Find where the given text appears and provide that cell's center as [x, y] coordinate. 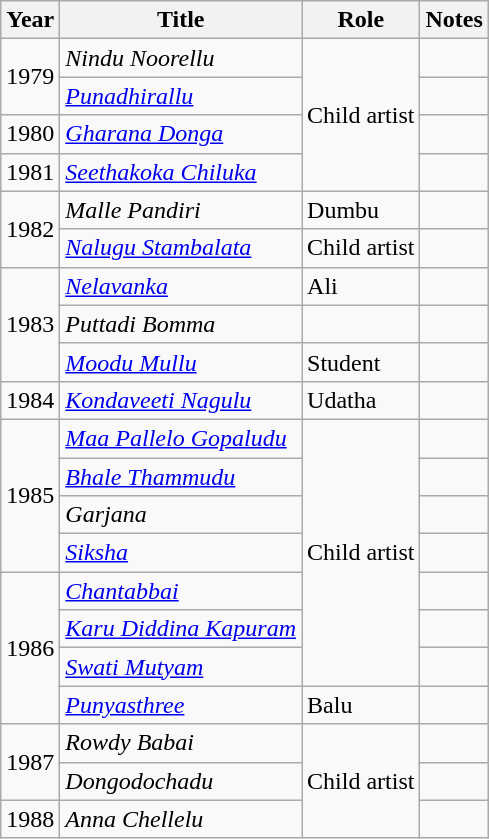
Moodu Mullu [181, 362]
Rowdy Babai [181, 743]
1979 [30, 77]
Chantabbai [181, 591]
Anna Chellelu [181, 819]
Punadhirallu [181, 96]
Nalugu Stambalata [181, 248]
1985 [30, 495]
1987 [30, 762]
Ali [361, 286]
Udatha [361, 400]
1986 [30, 648]
Puttadi Bomma [181, 324]
Balu [361, 705]
Punyasthree [181, 705]
1981 [30, 172]
1984 [30, 400]
1982 [30, 229]
Dumbu [361, 210]
1988 [30, 819]
Maa Pallelo Gopaludu [181, 438]
Year [30, 20]
Dongodochadu [181, 781]
1980 [30, 134]
Nelavanka [181, 286]
Notes [454, 20]
Student [361, 362]
Kondaveeti Nagulu [181, 400]
1983 [30, 324]
Seethakoka Chiluka [181, 172]
Gharana Donga [181, 134]
Nindu Noorellu [181, 58]
Garjana [181, 515]
Malle Pandiri [181, 210]
Karu Diddina Kapuram [181, 629]
Bhale Thammudu [181, 477]
Siksha [181, 553]
Role [361, 20]
Swati Mutyam [181, 667]
Title [181, 20]
